Find where the given text appears and provide that cell's center as [x, y] coordinate. 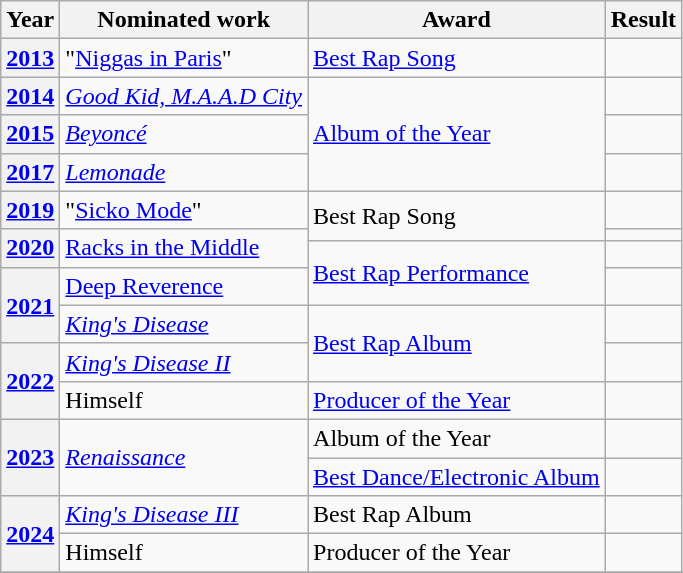
2020 [30, 248]
Deep Reverence [184, 286]
Year [30, 20]
King's Disease [184, 324]
2019 [30, 210]
Best Dance/Electronic Album [457, 477]
Best Rap Performance [457, 272]
2024 [30, 534]
Beyoncé [184, 134]
2022 [30, 381]
"Sicko Mode" [184, 210]
King's Disease II [184, 362]
2014 [30, 96]
2013 [30, 58]
2021 [30, 305]
Lemonade [184, 172]
Racks in the Middle [184, 248]
Award [457, 20]
King's Disease III [184, 515]
Renaissance [184, 457]
Nominated work [184, 20]
Result [643, 20]
2017 [30, 172]
2015 [30, 134]
"Niggas in Paris" [184, 58]
2023 [30, 457]
Good Kid, M.A.A.D City [184, 96]
